Locate the cell with the specified text and output its [X, Y] center coordinate. 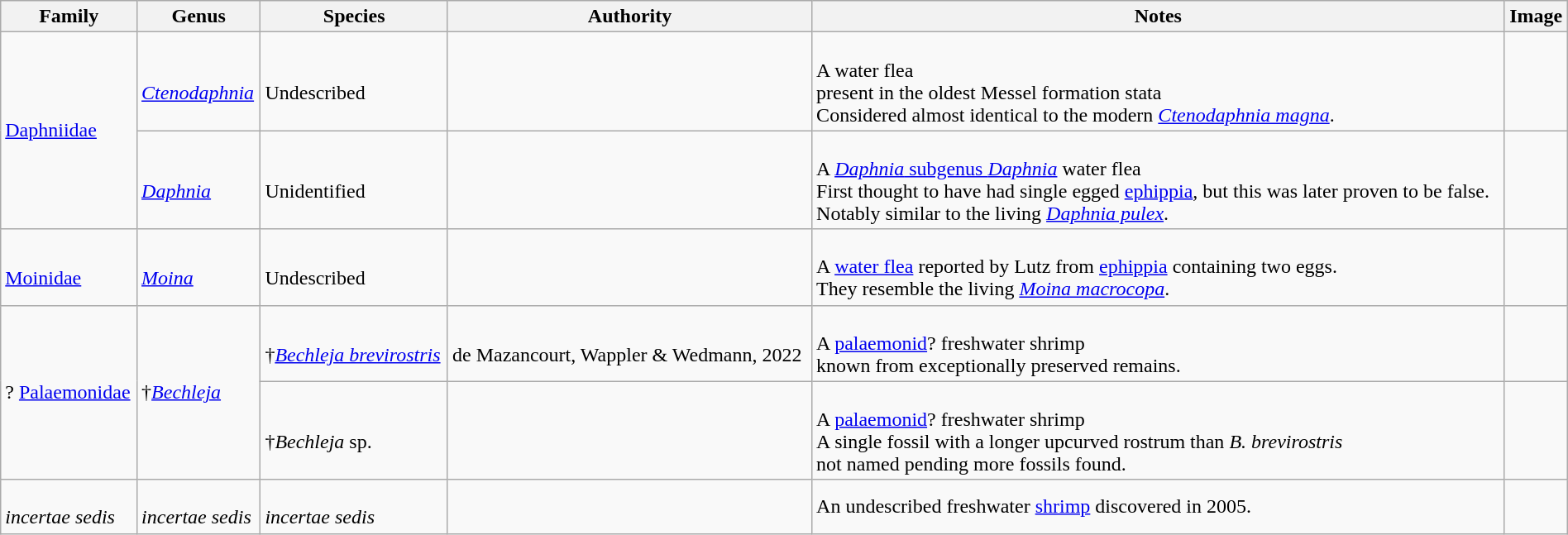
Daphniidae [69, 131]
A palaemonid? freshwater shrimp A single fossil with a longer upcurved rostrum than B. brevirostris not named pending more fossils found. [1158, 430]
Unidentified [354, 180]
Family [69, 17]
Ctenodaphnia [198, 81]
? Palaemonidae [69, 392]
Moina [198, 267]
A water flea reported by Lutz from ephippia containing two eggs. They resemble the living Moina macrocopa. [1158, 267]
de Mazancourt, Wappler & Wedmann, 2022 [629, 343]
A palaemonid? freshwater shrimp known from exceptionally preserved remains. [1158, 343]
†Bechleja [198, 392]
An undescribed freshwater shrimp discovered in 2005. [1158, 506]
A water flea present in the oldest Messel formation stata Considered almost identical to the modern Ctenodaphnia magna. [1158, 81]
Genus [198, 17]
Notes [1158, 17]
Authority [629, 17]
Daphnia [198, 180]
Moinidae [69, 267]
†Bechleja brevirostris [354, 343]
Species [354, 17]
†Bechleja sp. [354, 430]
Image [1536, 17]
